Extract the [X, Y] coordinate from the center of the cell holding the provided text.  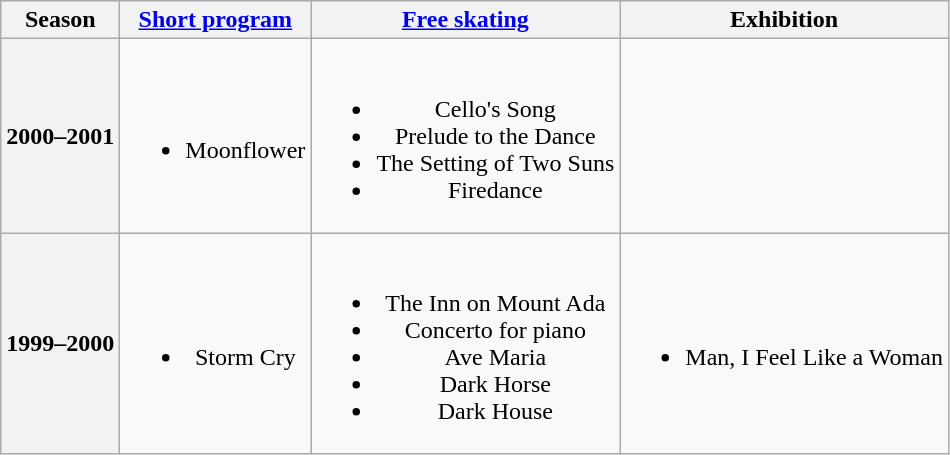
2000–2001 [60, 136]
Cello's Song Prelude to the Dance The Setting of Two Suns Firedance [466, 136]
Man, I Feel Like a Woman [784, 344]
Short program [216, 20]
Moonflower [216, 136]
The Inn on Mount Ada Concerto for piano Ave Maria Dark Horse Dark House [466, 344]
Free skating [466, 20]
Storm Cry [216, 344]
Exhibition [784, 20]
Season [60, 20]
1999–2000 [60, 344]
